Extract the [x, y] coordinate from the center of the cell holding the provided text.  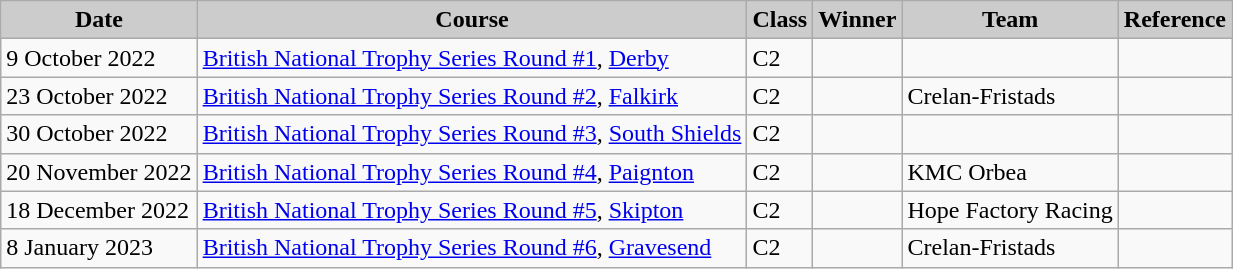
British National Trophy Series Round #3, South Shields [472, 134]
British National Trophy Series Round #4, Paignton [472, 172]
8 January 2023 [99, 248]
23 October 2022 [99, 96]
KMC Orbea [1010, 172]
9 October 2022 [99, 58]
British National Trophy Series Round #1, Derby [472, 58]
Class [780, 20]
Winner [858, 20]
18 December 2022 [99, 210]
British National Trophy Series Round #5, Skipton [472, 210]
30 October 2022 [99, 134]
British National Trophy Series Round #6, Gravesend [472, 248]
Hope Factory Racing [1010, 210]
Date [99, 20]
Team [1010, 20]
British National Trophy Series Round #2, Falkirk [472, 96]
20 November 2022 [99, 172]
Reference [1174, 20]
Course [472, 20]
